Detect which cell encompasses the target text, then output its (X, Y) center coordinate. 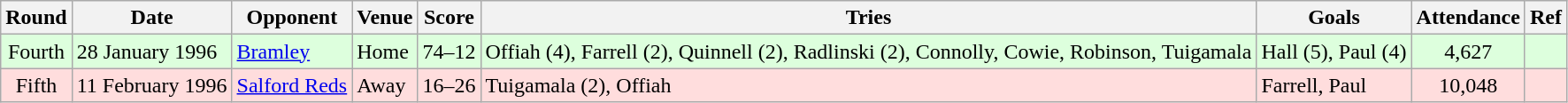
Salford Reds (292, 85)
Tuigamala (2), Offiah (869, 85)
74–12 (450, 51)
Attendance (1468, 18)
Hall (5), Paul (4) (1334, 51)
Venue (385, 18)
Ref (1545, 18)
Home (385, 51)
11 February 1996 (152, 85)
Farrell, Paul (1334, 85)
Fifth (36, 85)
Opponent (292, 18)
10,048 (1468, 85)
Offiah (4), Farrell (2), Quinnell (2), Radlinski (2), Connolly, Cowie, Robinson, Tuigamala (869, 51)
28 January 1996 (152, 51)
Date (152, 18)
Round (36, 18)
Tries (869, 18)
Away (385, 85)
4,627 (1468, 51)
Bramley (292, 51)
Goals (1334, 18)
Fourth (36, 51)
Score (450, 18)
16–26 (450, 85)
